Find where the given text appears and provide that cell's center as [x, y] coordinate. 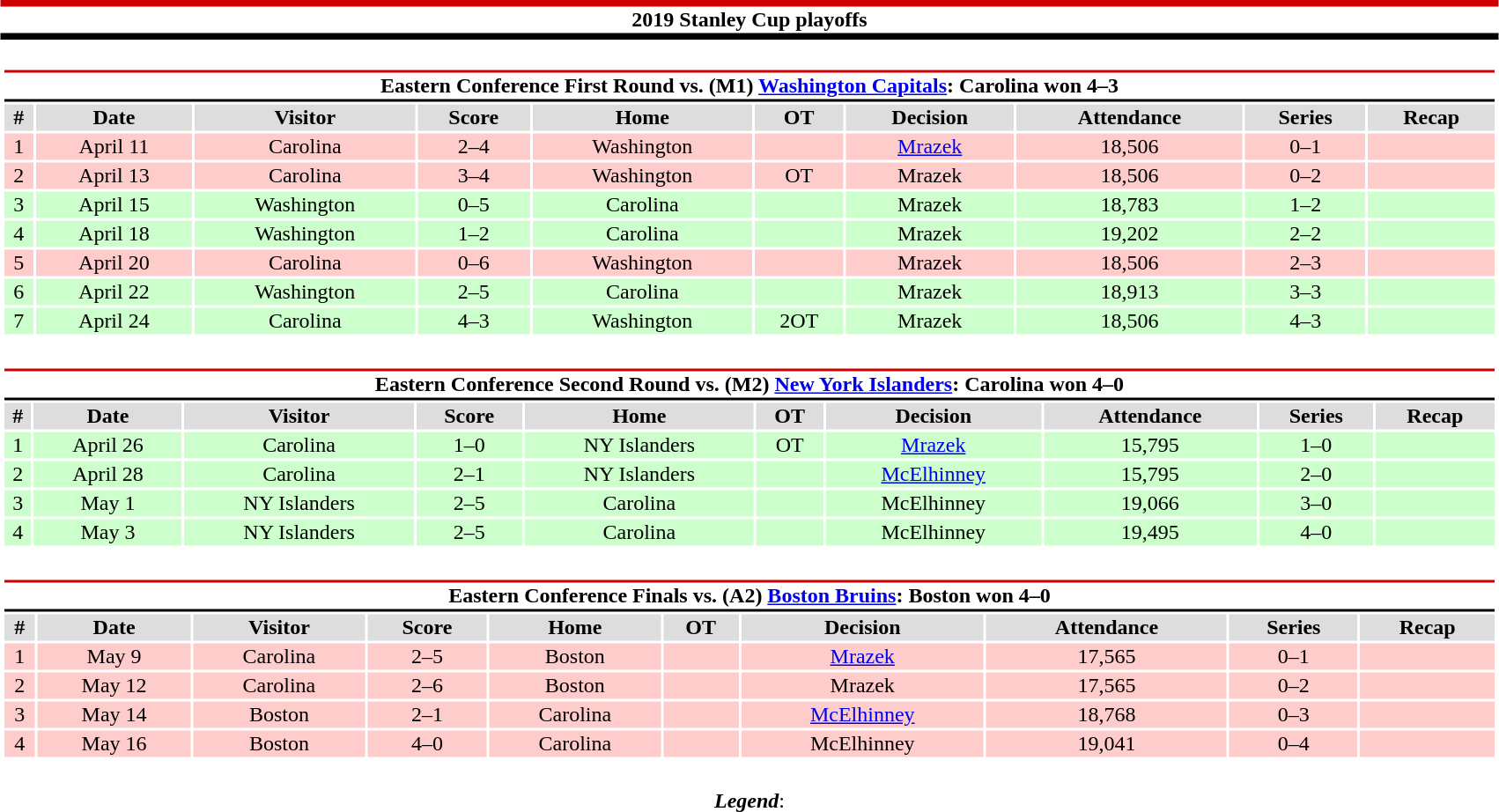
April 18 [114, 233]
April 28 [107, 475]
2–6 [427, 686]
18,913 [1129, 292]
April 24 [114, 321]
May 12 [114, 686]
April 15 [114, 205]
May 9 [114, 656]
7 [18, 321]
0–4 [1294, 744]
2–2 [1305, 233]
Eastern Conference First Round vs. (M1) Washington Capitals: Carolina won 4–3 [749, 86]
0–3 [1294, 714]
2OT [799, 321]
April 11 [114, 147]
May 16 [114, 744]
3–0 [1316, 503]
2019 Stanley Cup playoffs [749, 19]
Eastern Conference Second Round vs. (M2) New York Islanders: Carolina won 4–0 [749, 384]
6 [18, 292]
18,768 [1106, 714]
2–0 [1316, 475]
19,495 [1150, 533]
19,202 [1129, 233]
April 20 [114, 263]
3–4 [474, 175]
2–3 [1305, 263]
April 26 [107, 445]
May 1 [107, 503]
19,041 [1106, 744]
3–3 [1305, 292]
2–4 [474, 147]
May 3 [107, 533]
19,066 [1150, 503]
April 13 [114, 175]
0–6 [474, 263]
0–5 [474, 205]
18,783 [1129, 205]
May 14 [114, 714]
Eastern Conference Finals vs. (A2) Boston Bruins: Boston won 4–0 [749, 595]
5 [18, 263]
April 22 [114, 292]
